Return (x, y) of the center of cell containing provided text 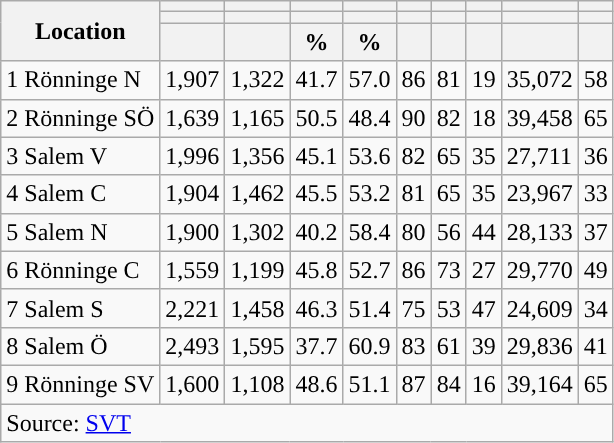
3 Salem V (80, 156)
8 Salem Ö (80, 346)
87 (414, 384)
48.6 (316, 384)
51.4 (370, 308)
53 (448, 308)
18 (484, 118)
27,711 (540, 156)
35,072 (540, 80)
73 (448, 270)
1,165 (258, 118)
58 (596, 80)
49 (596, 270)
1,639 (192, 118)
83 (414, 346)
23,967 (540, 194)
1,996 (192, 156)
2 Rönninge SÖ (80, 118)
16 (484, 384)
33 (596, 194)
57.0 (370, 80)
40.2 (316, 232)
48.4 (370, 118)
36 (596, 156)
46.3 (316, 308)
58.4 (370, 232)
5 Salem N (80, 232)
37.7 (316, 346)
1,108 (258, 384)
1,907 (192, 80)
1,356 (258, 156)
4 Salem C (80, 194)
51.1 (370, 384)
1,595 (258, 346)
45.1 (316, 156)
41 (596, 346)
2,493 (192, 346)
1,462 (258, 194)
1 Rönninge N (80, 80)
6 Rönninge C (80, 270)
1,900 (192, 232)
50.5 (316, 118)
47 (484, 308)
52.7 (370, 270)
1,904 (192, 194)
53.2 (370, 194)
61 (448, 346)
1,302 (258, 232)
37 (596, 232)
1,322 (258, 80)
90 (414, 118)
75 (414, 308)
60.9 (370, 346)
9 Rönninge SV (80, 384)
1,458 (258, 308)
44 (484, 232)
1,559 (192, 270)
Location (80, 31)
Source: SVT (308, 423)
84 (448, 384)
1,600 (192, 384)
1,199 (258, 270)
53.6 (370, 156)
41.7 (316, 80)
24,609 (540, 308)
7 Salem S (80, 308)
2,221 (192, 308)
45.5 (316, 194)
29,770 (540, 270)
39,164 (540, 384)
19 (484, 80)
45.8 (316, 270)
80 (414, 232)
29,836 (540, 346)
39,458 (540, 118)
28,133 (540, 232)
39 (484, 346)
56 (448, 232)
34 (596, 308)
27 (484, 270)
